Search for the cell housing the specified text and yield its [x, y] center coordinate. 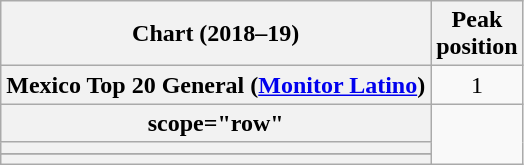
Chart (2018–19) [216, 34]
Mexico Top 20 General (Monitor Latino) [216, 85]
scope="row" [216, 123]
1 [477, 85]
Peakposition [477, 34]
